Extract the (X, Y) coordinate from the center of the cell holding the provided text.  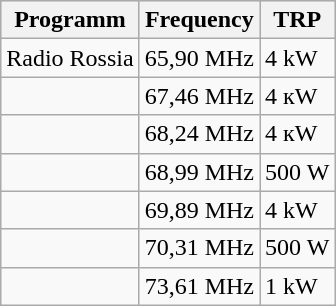
68,99 MHz (199, 172)
Radio Rossia (70, 58)
Programm (70, 20)
67,46 MHz (199, 96)
65,90 MHz (199, 58)
73,61 MHz (199, 286)
69,89 MHz (199, 210)
Frequency (199, 20)
68,24 MHz (199, 134)
TRP (298, 20)
1 kW (298, 286)
70,31 MHz (199, 248)
